Scan for the cell matching the given text and deliver its [X, Y] coordinate at center. 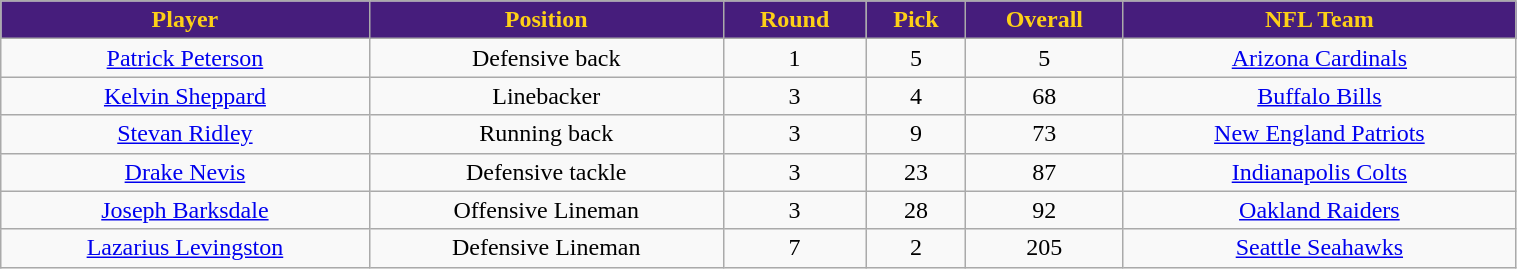
68 [1044, 96]
Player [185, 20]
Pick [916, 20]
73 [1044, 134]
New England Patriots [1320, 134]
92 [1044, 210]
Linebacker [546, 96]
Round [794, 20]
NFL Team [1320, 20]
Defensive Lineman [546, 248]
4 [916, 96]
Kelvin Sheppard [185, 96]
Indianapolis Colts [1320, 172]
Defensive tackle [546, 172]
23 [916, 172]
Running back [546, 134]
Drake Nevis [185, 172]
Overall [1044, 20]
9 [916, 134]
Seattle Seahawks [1320, 248]
Stevan Ridley [185, 134]
Offensive Lineman [546, 210]
Lazarius Levingston [185, 248]
7 [794, 248]
Oakland Raiders [1320, 210]
Position [546, 20]
87 [1044, 172]
Buffalo Bills [1320, 96]
Defensive back [546, 58]
1 [794, 58]
2 [916, 248]
Patrick Peterson [185, 58]
205 [1044, 248]
28 [916, 210]
Arizona Cardinals [1320, 58]
Joseph Barksdale [185, 210]
